Return the [x, y] coordinate for the center point of the cell that contains the specified text.  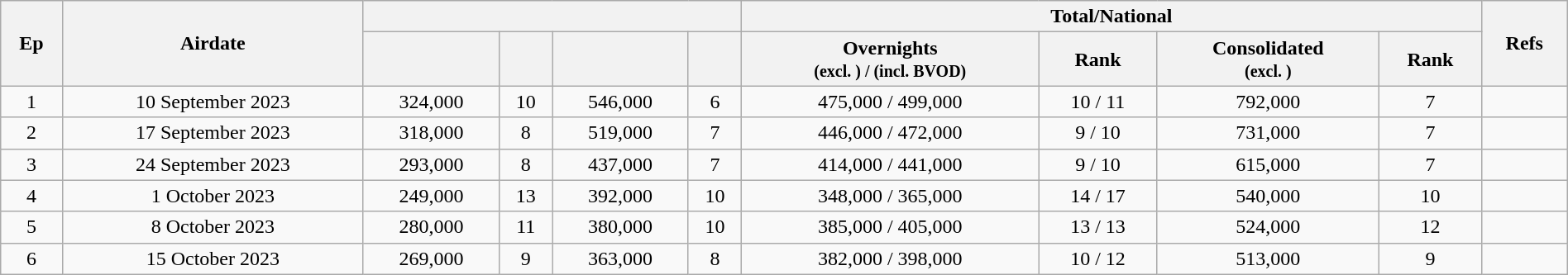
615,000 [1268, 164]
14 / 17 [1098, 196]
414,000 / 441,000 [890, 164]
24 September 2023 [213, 164]
13 [526, 196]
13 / 13 [1098, 227]
1 [31, 102]
437,000 [620, 164]
3 [31, 164]
5 [31, 227]
12 [1431, 227]
Total/National [1111, 17]
385,000 / 405,000 [890, 227]
546,000 [620, 102]
524,000 [1268, 227]
540,000 [1268, 196]
519,000 [620, 133]
4 [31, 196]
Ep [31, 43]
11 [526, 227]
269,000 [431, 258]
792,000 [1268, 102]
Refs [1524, 43]
392,000 [620, 196]
10 / 12 [1098, 258]
Overnights(excl. ) / (incl. BVOD) [890, 59]
348,000 / 365,000 [890, 196]
382,000 / 398,000 [890, 258]
475,000 / 499,000 [890, 102]
249,000 [431, 196]
Airdate [213, 43]
17 September 2023 [213, 133]
380,000 [620, 227]
324,000 [431, 102]
318,000 [431, 133]
446,000 / 472,000 [890, 133]
1 October 2023 [213, 196]
Consolidated(excl. ) [1268, 59]
293,000 [431, 164]
363,000 [620, 258]
10 / 11 [1098, 102]
8 October 2023 [213, 227]
15 October 2023 [213, 258]
280,000 [431, 227]
2 [31, 133]
10 September 2023 [213, 102]
513,000 [1268, 258]
731,000 [1268, 133]
